Locate the cell with the specified text and output its [x, y] center coordinate. 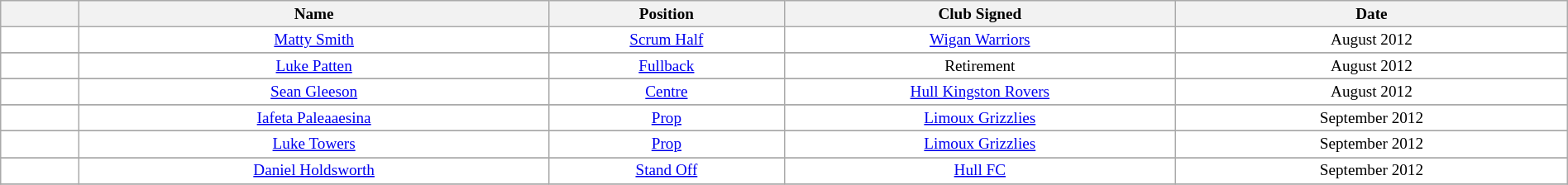
Club Signed [980, 14]
Wigan Warriors [980, 40]
Position [667, 14]
Fullback [667, 66]
Luke Towers [313, 145]
Retirement [980, 66]
Centre [667, 92]
Stand Off [667, 170]
Hull Kingston Rovers [980, 92]
Sean Gleeson [313, 92]
Scrum Half [667, 40]
Hull FC [980, 170]
Daniel Holdsworth [313, 170]
Matty Smith [313, 40]
Iafeta Paleaaesina [313, 118]
Luke Patten [313, 66]
Name [313, 14]
Date [1372, 14]
